Provide the (X, Y) coordinate of the cell's center where the given text is located.  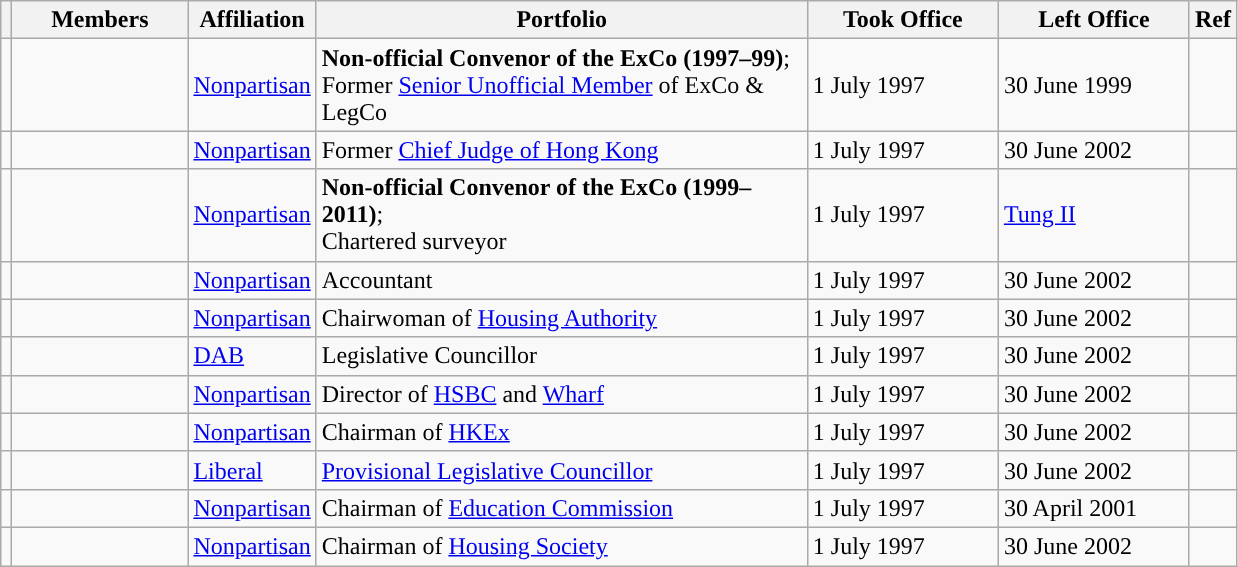
Legislative Councillor (562, 356)
Chairman of Education Commission (562, 508)
Accountant (562, 280)
30 April 2001 (1094, 508)
Chairwoman of Housing Authority (562, 318)
Chairman of Housing Society (562, 546)
Portfolio (562, 20)
Left Office (1094, 20)
Ref (1212, 20)
DAB (252, 356)
Chairman of HKEx (562, 432)
Affiliation (252, 20)
Provisional Legislative Councillor (562, 470)
Non-official Convenor of the ExCo (1997–99);Former Senior Unofficial Member of ExCo & LegCo (562, 85)
Liberal (252, 470)
Took Office (902, 20)
Non-official Convenor of the ExCo (1999–2011);Chartered surveyor (562, 215)
Members (100, 20)
Tung II (1094, 215)
Director of HSBC and Wharf (562, 394)
Former Chief Judge of Hong Kong (562, 150)
30 June 1999 (1094, 85)
